Extract the (X, Y) coordinate from the center of the cell holding the provided text.  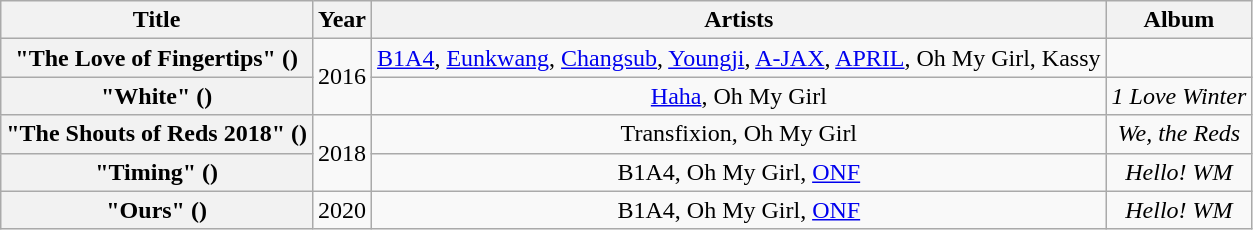
1 Love Winter (1179, 96)
2018 (342, 153)
Title (157, 20)
Year (342, 20)
Album (1179, 20)
"Ours" () (157, 210)
"The Shouts of Reds 2018" () (157, 134)
"White" () (157, 96)
2016 (342, 77)
"The Love of Fingertips" () (157, 58)
We, the Reds (1179, 134)
Transfixion, Oh My Girl (740, 134)
2020 (342, 210)
Artists (740, 20)
"Timing" () (157, 172)
B1A4, Eunkwang, Changsub, Youngji, A-JAX, APRIL, Oh My Girl, Kassy (740, 58)
Haha, Oh My Girl (740, 96)
